Capture the cell that displays the provided text and extract its (x, y) central coordinate. 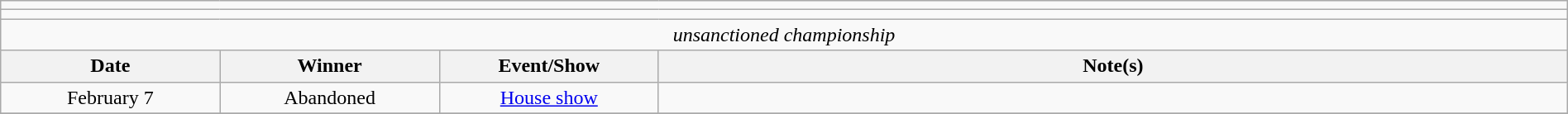
Abandoned (329, 97)
Date (111, 66)
Event/Show (549, 66)
unsanctioned championship (784, 35)
February 7 (111, 97)
Note(s) (1113, 66)
Winner (329, 66)
House show (549, 97)
